Return [x, y] of the center of cell containing provided text 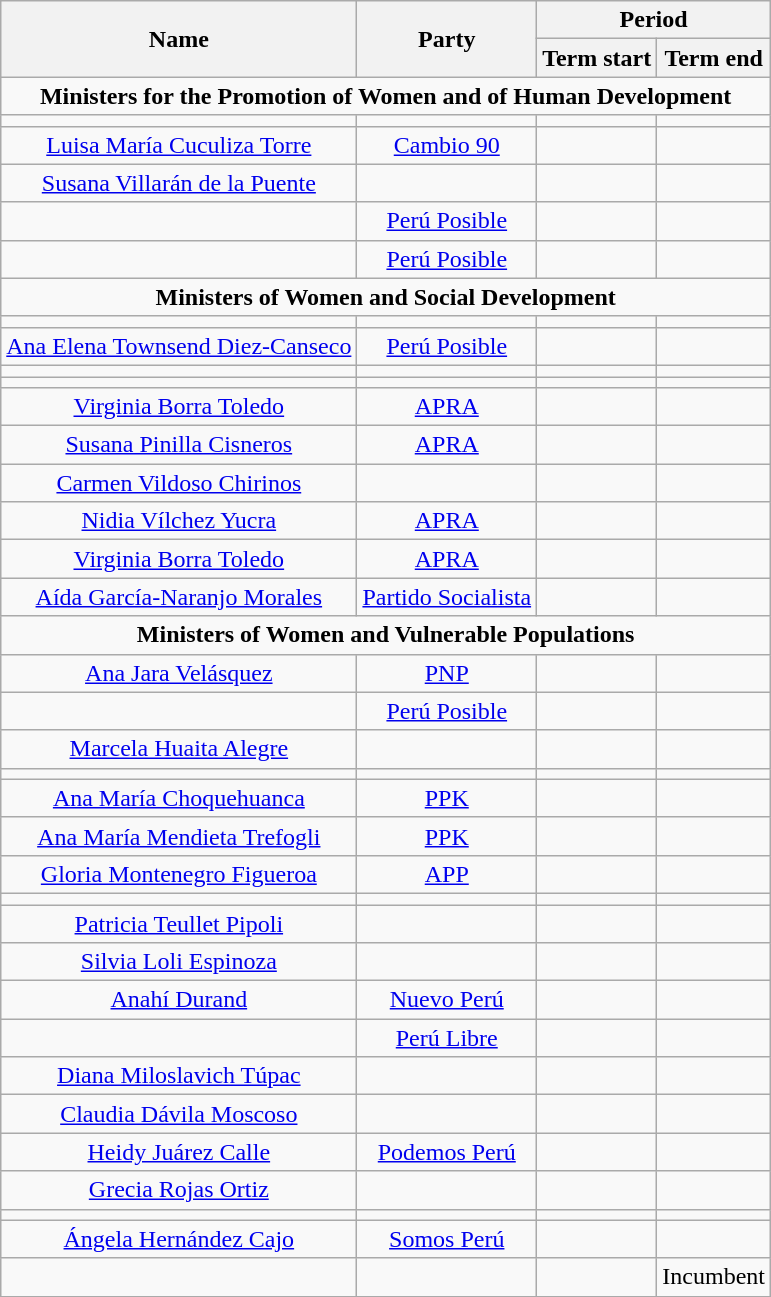
Ana María Mendieta Trefogli [179, 836]
Period [654, 20]
Ana Elena Townsend Diez-Canseco [179, 346]
Term start [597, 58]
Perú Libre [447, 1038]
Grecia Rojas Ortiz [179, 1190]
Claudia Dávila Moscoso [179, 1114]
Susana Villarán de la Puente [179, 183]
Ana María Choquehuanca [179, 798]
Anahí Durand [179, 1000]
APP [447, 874]
Incumbent [714, 1277]
PNP [447, 673]
Ministers of Women and Social Development [386, 297]
Heidy Juárez Calle [179, 1152]
Patricia Teullet Pipoli [179, 923]
Nidia Vílchez Yucra [179, 521]
Cambio 90 [447, 145]
Partido Socialista [447, 597]
Term end [714, 58]
Carmen Vildoso Chirinos [179, 483]
Party [447, 39]
Diana Miloslavich Túpac [179, 1076]
Marcela Huaita Alegre [179, 749]
Susana Pinilla Cisneros [179, 445]
Name [179, 39]
Aída García-Naranjo Morales [179, 597]
Luisa María Cuculiza Torre [179, 145]
Nuevo Perú [447, 1000]
Ángela Hernández Cajo [179, 1239]
Ministers of Women and Vulnerable Populations [386, 635]
Somos Perú [447, 1239]
Podemos Perú [447, 1152]
Ana Jara Velásquez [179, 673]
Gloria Montenegro Figueroa [179, 874]
Silvia Loli Espinoza [179, 962]
Ministers for the Promotion of Women and of Human Development [386, 96]
